Provide the [X, Y] coordinate of the cell's center where the given text is located.  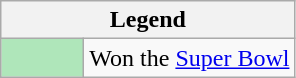
Legend [148, 20]
Won the Super Bowl [190, 58]
